Return the [X, Y] coordinate for the center point of the cell that contains the specified text.  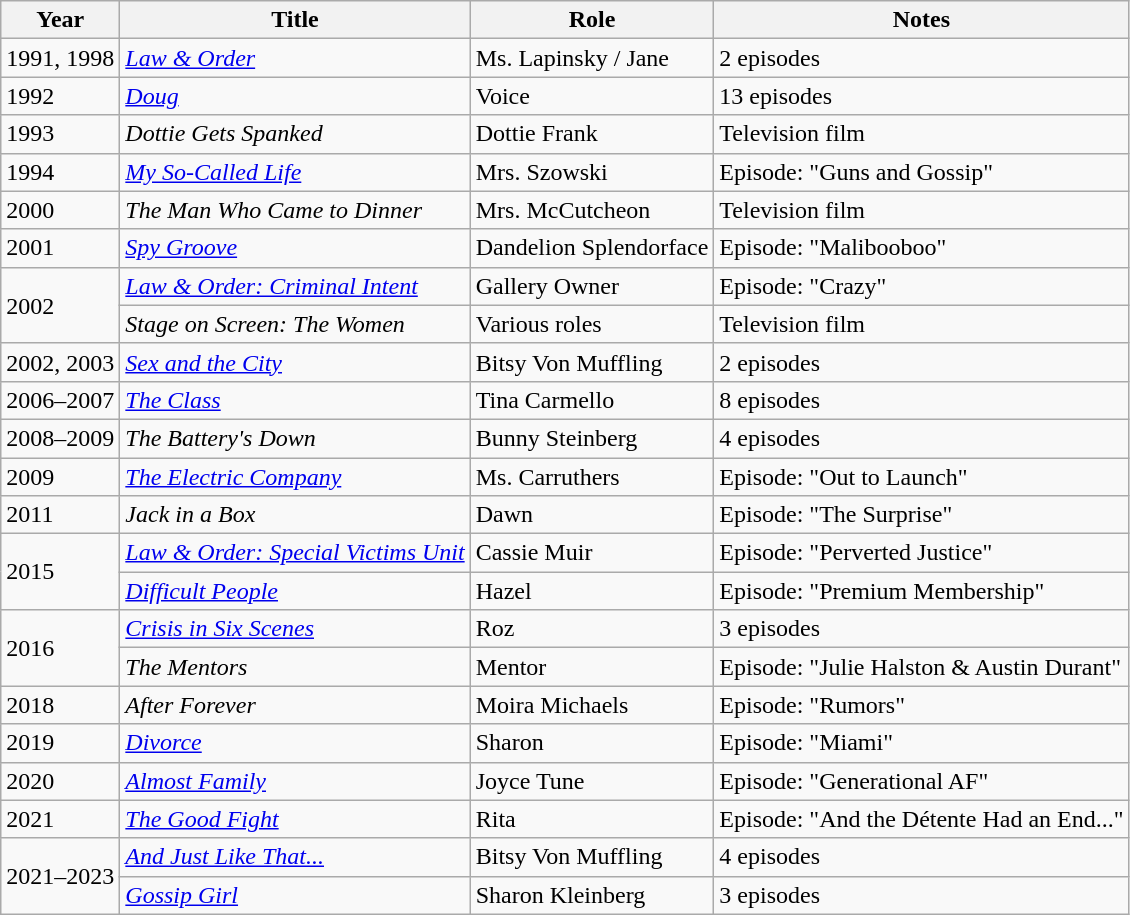
13 episodes [922, 96]
Gossip Girl [295, 895]
Law & Order: Special Victims Unit [295, 553]
Episode: "Out to Launch" [922, 477]
Episode: "Crazy" [922, 286]
2016 [60, 648]
Dottie Gets Spanked [295, 134]
Episode: "The Surprise" [922, 515]
Law & Order [295, 58]
Jack in a Box [295, 515]
Moira Michaels [592, 705]
Doug [295, 96]
Gallery Owner [592, 286]
1994 [60, 172]
Mrs. Szowski [592, 172]
Episode: "Generational AF" [922, 781]
Mentor [592, 667]
Hazel [592, 591]
2006–2007 [60, 400]
2000 [60, 210]
2015 [60, 572]
Voice [592, 96]
Almost Family [295, 781]
The Battery's Down [295, 438]
Various roles [592, 324]
Stage on Screen: The Women [295, 324]
2002 [60, 305]
Mrs. McCutcheon [592, 210]
Difficult People [295, 591]
Episode: "And the Détente Had an End..." [922, 819]
Cassie Muir [592, 553]
Episode: "Malibooboo" [922, 248]
1993 [60, 134]
Sex and the City [295, 362]
Joyce Tune [592, 781]
Roz [592, 629]
Crisis in Six Scenes [295, 629]
1991, 1998 [60, 58]
Spy Groove [295, 248]
Divorce [295, 743]
My So-Called Life [295, 172]
1992 [60, 96]
Title [295, 20]
Rita [592, 819]
And Just Like That... [295, 857]
Dottie Frank [592, 134]
2002, 2003 [60, 362]
Role [592, 20]
2021 [60, 819]
2018 [60, 705]
Episode: "Julie Halston & Austin Durant" [922, 667]
The Electric Company [295, 477]
2019 [60, 743]
Sharon [592, 743]
Notes [922, 20]
Episode: "Premium Membership" [922, 591]
Bunny Steinberg [592, 438]
The Good Fight [295, 819]
Sharon Kleinberg [592, 895]
Tina Carmello [592, 400]
Law & Order: Criminal Intent [295, 286]
2020 [60, 781]
2008–2009 [60, 438]
Episode: "Rumors" [922, 705]
The Man Who Came to Dinner [295, 210]
Year [60, 20]
2009 [60, 477]
Dawn [592, 515]
The Class [295, 400]
The Mentors [295, 667]
2021–2023 [60, 876]
Episode: "Miami" [922, 743]
Dandelion Splendorface [592, 248]
2001 [60, 248]
2011 [60, 515]
Episode: "Perverted Justice" [922, 553]
Ms. Carruthers [592, 477]
Episode: "Guns and Gossip" [922, 172]
Ms. Lapinsky / Jane [592, 58]
After Forever [295, 705]
8 episodes [922, 400]
